For the text-containing cell, return its midpoint in (x, y) coordinate format. 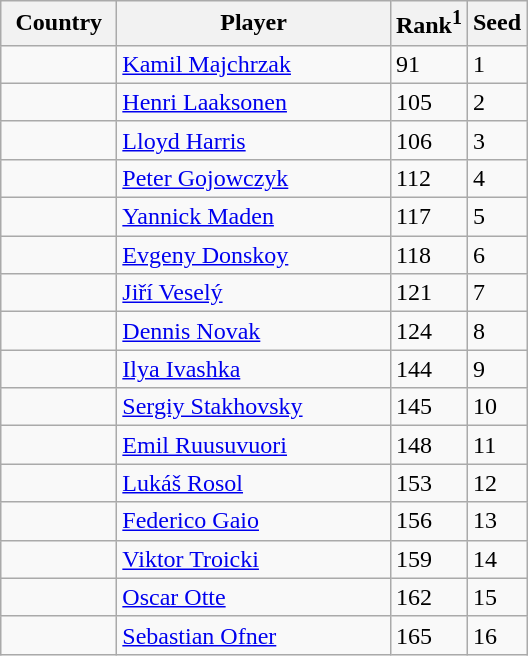
156 (428, 521)
118 (428, 255)
Sebastian Ofner (254, 635)
6 (496, 255)
145 (428, 407)
8 (496, 331)
7 (496, 293)
13 (496, 521)
Federico Gaio (254, 521)
117 (428, 217)
162 (428, 597)
Oscar Otte (254, 597)
Peter Gojowczyk (254, 178)
12 (496, 483)
9 (496, 369)
91 (428, 64)
14 (496, 559)
Yannick Maden (254, 217)
Seed (496, 24)
121 (428, 293)
Player (254, 24)
Kamil Majchrzak (254, 64)
10 (496, 407)
4 (496, 178)
11 (496, 445)
Country (59, 24)
105 (428, 102)
Henri Laaksonen (254, 102)
Evgeny Donskoy (254, 255)
165 (428, 635)
5 (496, 217)
Lloyd Harris (254, 140)
124 (428, 331)
148 (428, 445)
144 (428, 369)
106 (428, 140)
Jiří Veselý (254, 293)
Emil Ruusuvuori (254, 445)
Lukáš Rosol (254, 483)
Ilya Ivashka (254, 369)
3 (496, 140)
2 (496, 102)
15 (496, 597)
Sergiy Stakhovsky (254, 407)
112 (428, 178)
153 (428, 483)
16 (496, 635)
Rank1 (428, 24)
Viktor Troicki (254, 559)
1 (496, 64)
Dennis Novak (254, 331)
159 (428, 559)
